Provide the [X, Y] coordinate of the cell's center where the given text is located.  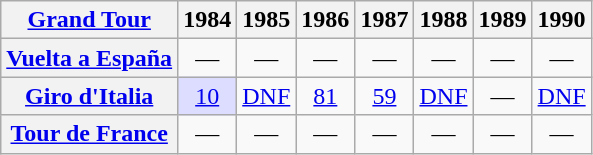
1984 [208, 20]
1986 [326, 20]
1987 [384, 20]
10 [208, 96]
81 [326, 96]
1988 [444, 20]
Giro d'Italia [90, 96]
Grand Tour [90, 20]
1989 [502, 20]
Tour de France [90, 134]
1990 [562, 20]
59 [384, 96]
1985 [266, 20]
Vuelta a España [90, 58]
